Pinpoint the cell where the given text exists, returning its (X, Y) midpoint coordinate. 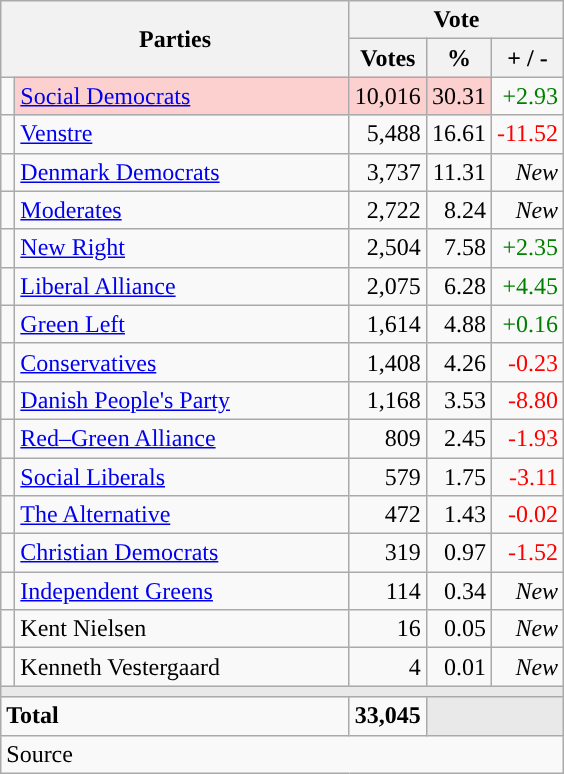
6.28 (458, 286)
Christian Democrats (182, 553)
4 (388, 667)
Venstre (182, 134)
+0.16 (527, 324)
Independent Greens (182, 591)
1,168 (388, 400)
7.58 (458, 248)
% (458, 58)
1.43 (458, 515)
0.34 (458, 591)
1,408 (388, 362)
2.45 (458, 438)
-1.93 (527, 438)
1,614 (388, 324)
New Right (182, 248)
319 (388, 553)
Conservatives (182, 362)
3.53 (458, 400)
0.01 (458, 667)
2,075 (388, 286)
Parties (176, 39)
30.31 (458, 96)
8.24 (458, 210)
0.97 (458, 553)
114 (388, 591)
-8.80 (527, 400)
Red–Green Alliance (182, 438)
-1.52 (527, 553)
4.26 (458, 362)
2,722 (388, 210)
Vote (456, 20)
+ / - (527, 58)
1.75 (458, 477)
5,488 (388, 134)
+2.93 (527, 96)
+4.45 (527, 286)
3,737 (388, 172)
Kent Nielsen (182, 629)
-3.11 (527, 477)
11.31 (458, 172)
33,045 (388, 716)
579 (388, 477)
-0.02 (527, 515)
472 (388, 515)
+2.35 (527, 248)
16 (388, 629)
Social Democrats (182, 96)
0.05 (458, 629)
809 (388, 438)
Total (176, 716)
Social Liberals (182, 477)
4.88 (458, 324)
-0.23 (527, 362)
2,504 (388, 248)
Votes (388, 58)
The Alternative (182, 515)
Danish People's Party (182, 400)
Moderates (182, 210)
-11.52 (527, 134)
16.61 (458, 134)
Liberal Alliance (182, 286)
10,016 (388, 96)
Kenneth Vestergaard (182, 667)
Source (282, 754)
Green Left (182, 324)
Denmark Democrats (182, 172)
